Pinpoint the cell where the given text exists, returning its [x, y] midpoint coordinate. 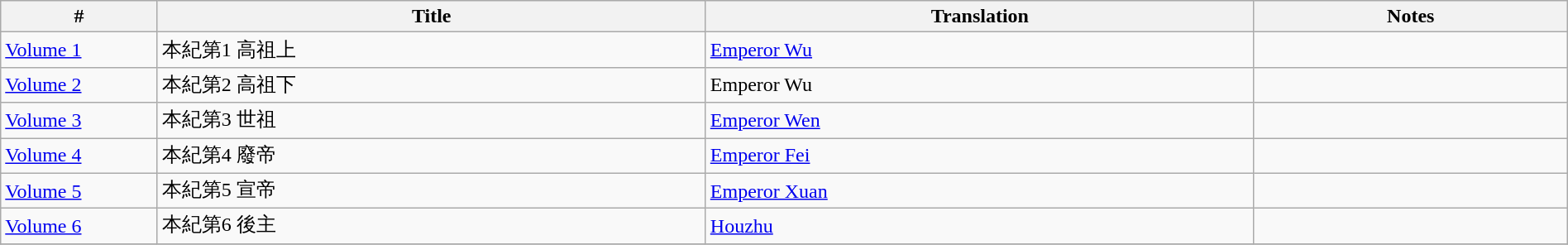
Volume 2 [79, 84]
Volume 6 [79, 227]
Houzhu [979, 227]
Emperor Wen [979, 121]
Volume 4 [79, 156]
本紀第4 廢帝 [432, 156]
本紀第3 世祖 [432, 121]
Volume 3 [79, 121]
Title [432, 17]
# [79, 17]
本紀第6 後主 [432, 227]
本紀第1 高祖上 [432, 50]
本紀第2 高祖下 [432, 84]
Volume 1 [79, 50]
Notes [1411, 17]
Emperor Fei [979, 156]
Volume 5 [79, 190]
Translation [979, 17]
Emperor Xuan [979, 190]
本紀第5 宣帝 [432, 190]
